For the text-containing cell, return its midpoint in (x, y) coordinate format. 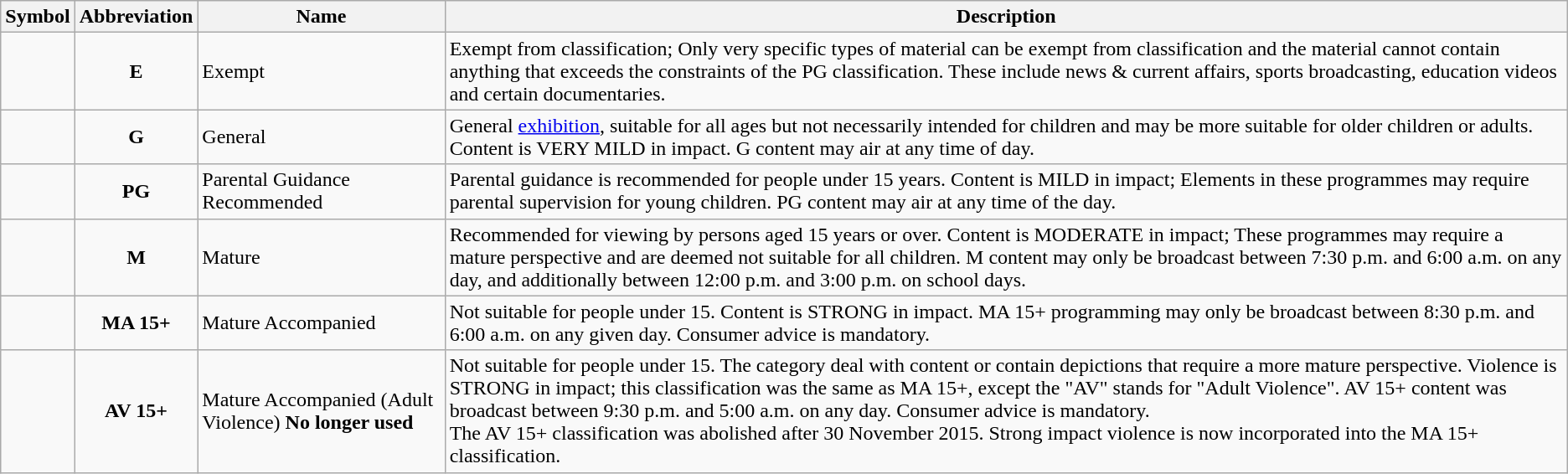
Name (322, 17)
General (322, 137)
MA 15+ (136, 323)
Abbreviation (136, 17)
M (136, 257)
Description (1006, 17)
Parental Guidance Recommended (322, 191)
Symbol (38, 17)
Mature Accompanied (Adult Violence) No longer used (322, 411)
AV 15+ (136, 411)
E (136, 71)
Mature Accompanied (322, 323)
Exempt (322, 71)
PG (136, 191)
Mature (322, 257)
G (136, 137)
